For the text-containing cell, return its midpoint in (X, Y) coordinate format. 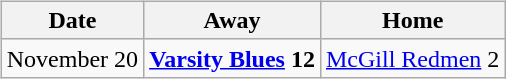
November 20 (72, 58)
McGill Redmen 2 (412, 58)
Date (72, 20)
Home (412, 20)
Varsity Blues 12 (232, 58)
Away (232, 20)
